Return the (x, y) coordinate for the center point of the cell that contains the specified text.  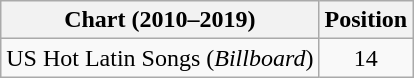
US Hot Latin Songs (Billboard) (160, 58)
14 (366, 58)
Chart (2010–2019) (160, 20)
Position (366, 20)
